From the cell containing the given text, extract its center point as (x, y) coordinate. 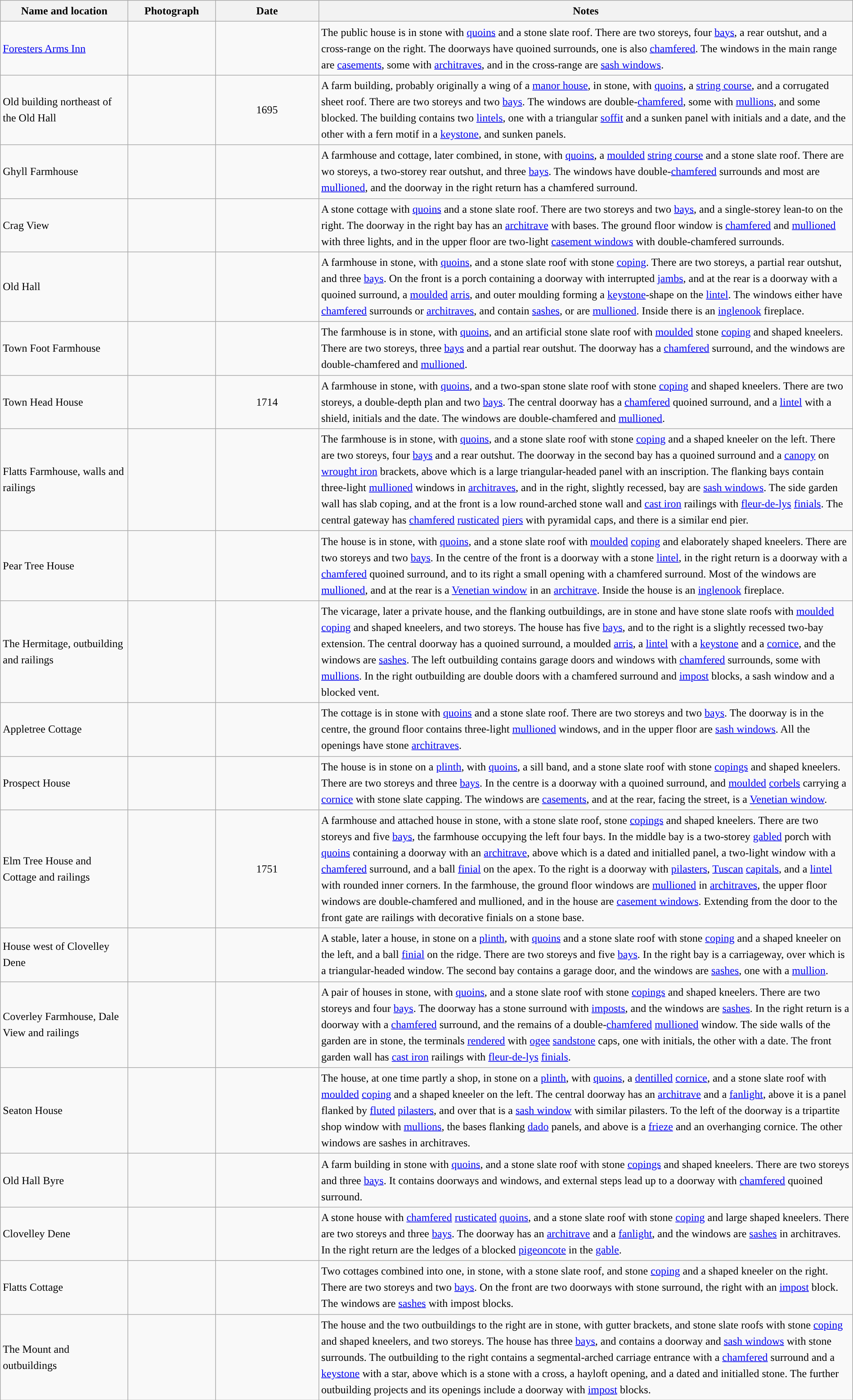
Town Head House (64, 402)
Old Hall (64, 287)
Clovelley Dene (64, 1234)
1714 (267, 402)
Pear Tree House (64, 566)
Coverley Farmhouse, Dale View and railings (64, 1024)
Photograph (172, 11)
Crag View (64, 225)
Ghyll Farmhouse (64, 172)
Notes (586, 11)
Appletree Cottage (64, 729)
1751 (267, 869)
The Hermitage, outbuilding and railings (64, 651)
Name and location (64, 11)
The Mount and outbuildings (64, 1357)
Elm Tree House and Cottage and railings (64, 869)
Flatts Farmhouse, walls and railings (64, 479)
1695 (267, 110)
Town Foot Farmhouse (64, 348)
Date (267, 11)
Old building northeast of the Old Hall (64, 110)
Old Hall Byre (64, 1180)
Prospect House (64, 783)
Flatts Cottage (64, 1287)
House west of Clovelley Dene (64, 955)
Seaton House (64, 1111)
Foresters Arms Inn (64, 49)
